Identify which cell holds the provided text, then report its [X, Y] central coordinate. 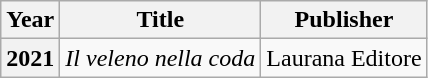
Il veleno nella coda [160, 58]
Title [160, 20]
Laurana Editore [344, 58]
2021 [30, 58]
Year [30, 20]
Publisher [344, 20]
